From the cell containing the given text, extract its center point as (x, y) coordinate. 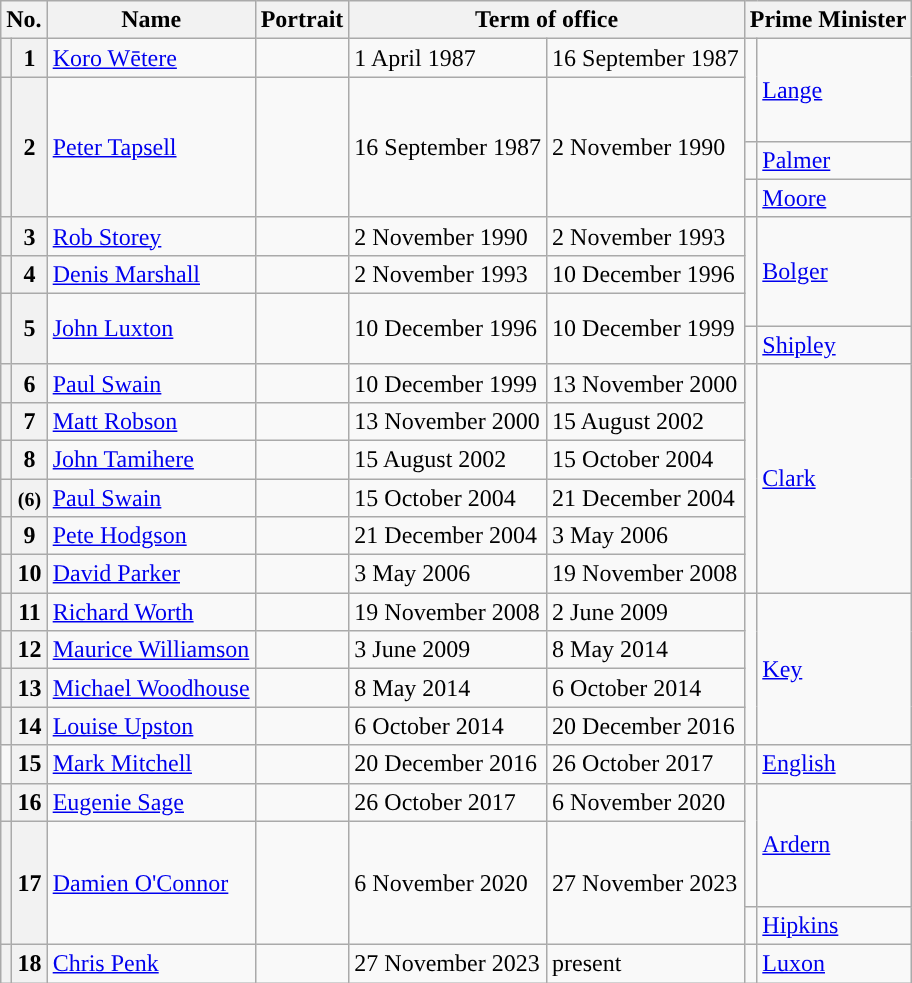
Richard Worth (151, 612)
4 (30, 274)
Bolger (834, 272)
18 (30, 963)
Clark (834, 478)
John Tamihere (151, 459)
14 (30, 726)
9 (30, 536)
1 April 1987 (448, 58)
13 (30, 688)
Maurice Williamson (151, 650)
5 (30, 328)
Hipkins (834, 925)
Palmer (834, 160)
Denis Marshall (151, 274)
No. (24, 20)
present (646, 963)
3 June 2009 (448, 650)
Matt Robson (151, 421)
Chris Penk (151, 963)
Mark Mitchell (151, 764)
16 (30, 802)
1 (30, 58)
David Parker (151, 574)
2 (30, 147)
17 (30, 882)
Ardern (834, 844)
Michael Woodhouse (151, 688)
6 (30, 383)
(6) (30, 497)
8 (30, 459)
John Luxton (151, 328)
15 (30, 764)
Moore (834, 198)
Eugenie Sage (151, 802)
Peter Tapsell (151, 147)
Portrait (302, 20)
Louise Upston (151, 726)
11 (30, 612)
Name (151, 20)
Damien O'Connor (151, 882)
7 (30, 421)
Koro Wētere (151, 58)
12 (30, 650)
Prime Minister (828, 20)
3 (30, 236)
2 June 2009 (646, 612)
Lange (834, 90)
Term of office (546, 20)
Rob Storey (151, 236)
English (834, 764)
Luxon (834, 963)
Pete Hodgson (151, 536)
Key (834, 669)
10 (30, 574)
Shipley (834, 345)
